Detect which cell encompasses the target text, then output its (x, y) center coordinate. 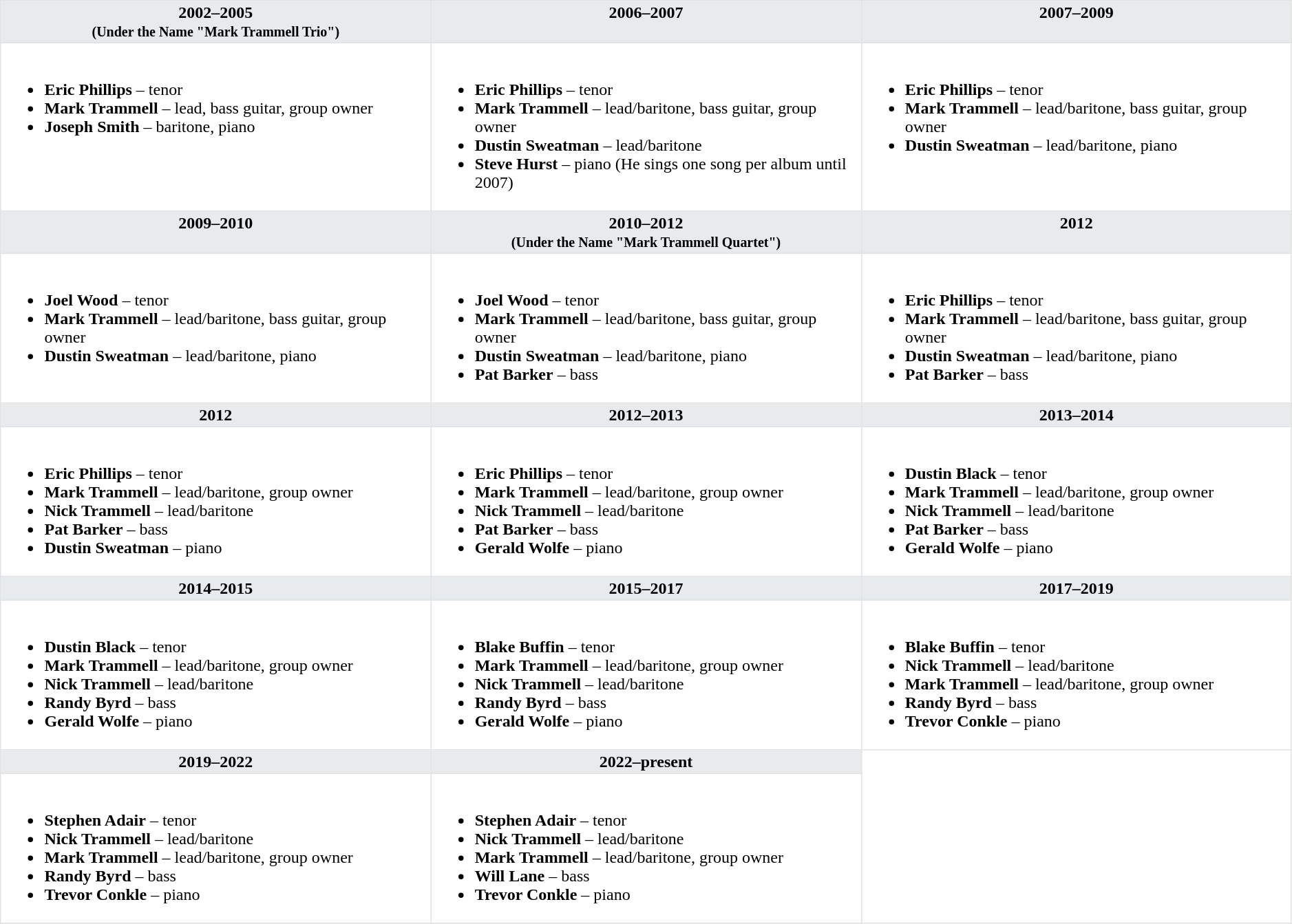
2019–2022 (216, 762)
Joel Wood – tenorMark Trammell – lead/baritone, bass guitar, group ownerDustin Sweatman – lead/baritone, pianoPat Barker – bass (646, 328)
Eric Phillips – tenorMark Trammell – lead/baritone, bass guitar, group ownerDustin Sweatman – lead/baritone, piano (1077, 127)
2009–2010 (216, 233)
2010–2012(Under the Name "Mark Trammell Quartet") (646, 233)
2014–2015 (216, 588)
Blake Buffin – tenorNick Trammell – lead/baritoneMark Trammell – lead/baritone, group ownerRandy Byrd – bassTrevor Conkle – piano (1077, 675)
Eric Phillips – tenorMark Trammell – lead/baritone, bass guitar, group ownerDustin Sweatman – lead/baritone, pianoPat Barker – bass (1077, 328)
Dustin Black – tenorMark Trammell – lead/baritone, group ownerNick Trammell – lead/baritonePat Barker – bassGerald Wolfe – piano (1077, 502)
Dustin Black – tenorMark Trammell – lead/baritone, group ownerNick Trammell – lead/baritoneRandy Byrd – bassGerald Wolfe – piano (216, 675)
2002–2005(Under the Name "Mark Trammell Trio") (216, 22)
2017–2019 (1077, 588)
2006–2007 (646, 22)
2012–2013 (646, 415)
Blake Buffin – tenorMark Trammell – lead/baritone, group ownerNick Trammell – lead/baritoneRandy Byrd – bassGerald Wolfe – piano (646, 675)
Joel Wood – tenorMark Trammell – lead/baritone, bass guitar, group ownerDustin Sweatman – lead/baritone, piano (216, 328)
Eric Phillips – tenorMark Trammell – lead, bass guitar, group ownerJoseph Smith – baritone, piano (216, 127)
2022–present (646, 762)
Eric Phillips – tenorMark Trammell – lead/baritone, group ownerNick Trammell – lead/baritonePat Barker – bassDustin Sweatman – piano (216, 502)
Stephen Adair – tenorNick Trammell – lead/baritoneMark Trammell – lead/baritone, group ownerRandy Byrd – bassTrevor Conkle – piano (216, 848)
2015–2017 (646, 588)
2013–2014 (1077, 415)
Stephen Adair – tenorNick Trammell – lead/baritoneMark Trammell – lead/baritone, group ownerWill Lane – bassTrevor Conkle – piano (646, 848)
Eric Phillips – tenorMark Trammell – lead/baritone, group ownerNick Trammell – lead/baritonePat Barker – bassGerald Wolfe – piano (646, 502)
2007–2009 (1077, 22)
